Locate the cell with the specified text and output its [x, y] center coordinate. 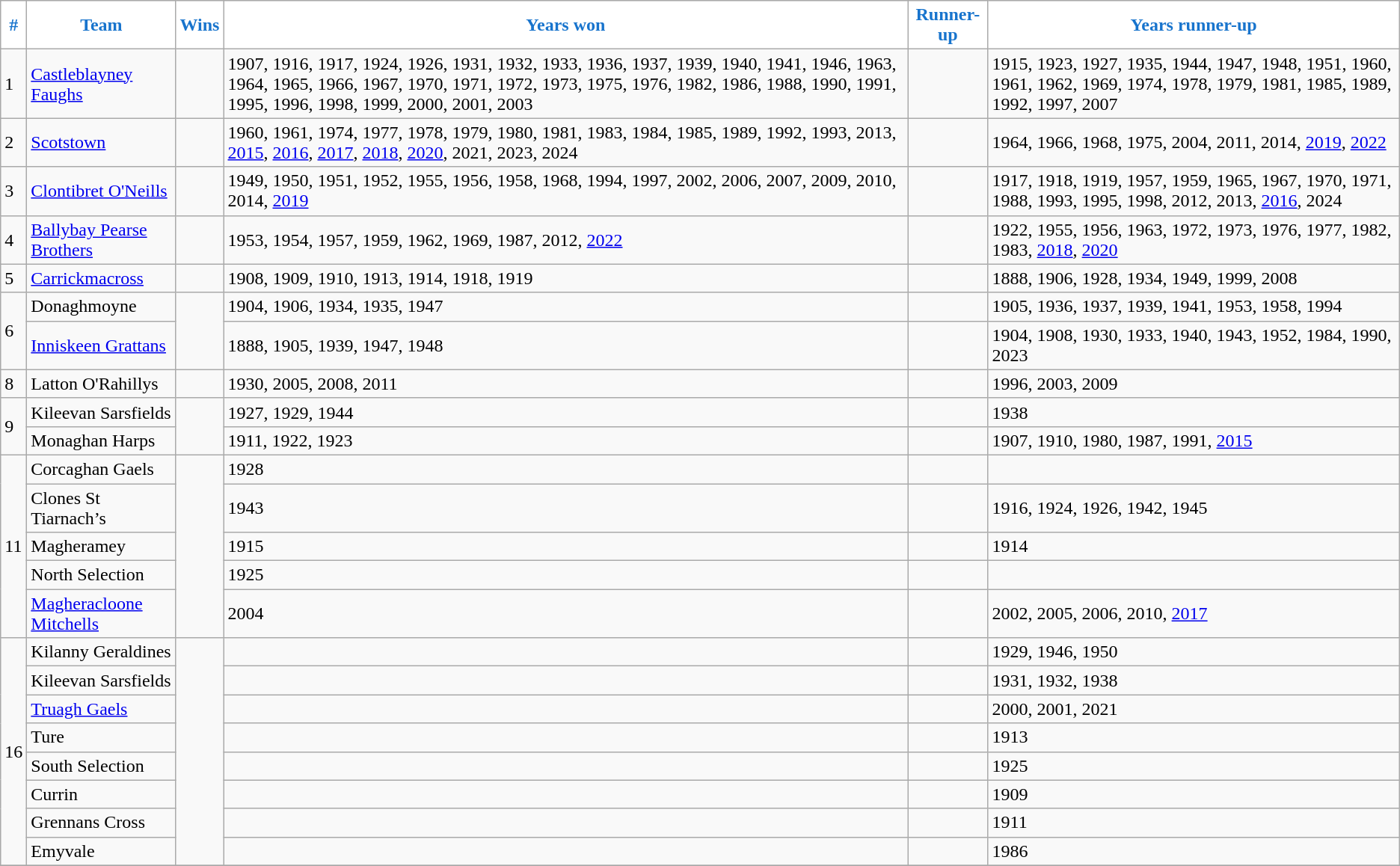
Latton O'Rahillys [102, 384]
1908, 1909, 1910, 1913, 1914, 1918, 1919 [565, 278]
1943 [565, 507]
1888, 1905, 1939, 1947, 1948 [565, 346]
2004 [565, 613]
6 [13, 331]
1953, 1954, 1957, 1959, 1962, 1969, 1987, 2012, 2022 [565, 239]
Monaghan Harps [102, 440]
Clones St Tiarnach’s [102, 507]
Years won [565, 25]
Magheramey [102, 547]
North Selection [102, 575]
Carrickmacross [102, 278]
1905, 1936, 1937, 1939, 1941, 1953, 1958, 1994 [1194, 307]
# [13, 25]
1915 [565, 547]
1916, 1924, 1926, 1942, 1945 [1194, 507]
16 [13, 752]
1922, 1955, 1956, 1963, 1972, 1973, 1976, 1977, 1982, 1983, 2018, 2020 [1194, 239]
Runner-up [948, 25]
1909 [1194, 794]
Corcaghan Gaels [102, 469]
1986 [1194, 851]
1911 [1194, 823]
1904, 1906, 1934, 1935, 1947 [565, 307]
1913 [1194, 737]
11 [13, 546]
Magheracloone Mitchells [102, 613]
Wins [200, 25]
1907, 1910, 1980, 1987, 1991, 2015 [1194, 440]
1914 [1194, 547]
Scotstown [102, 142]
1960, 1961, 1974, 1977, 1978, 1979, 1980, 1981, 1983, 1984, 1985, 1989, 1992, 1993, 2013, 2015, 2016, 2017, 2018, 2020, 2021, 2023, 2024 [565, 142]
8 [13, 384]
1931, 1932, 1938 [1194, 681]
1964, 1966, 1968, 1975, 2004, 2011, 2014, 2019, 2022 [1194, 142]
1929, 1946, 1950 [1194, 652]
1 [13, 84]
Currin [102, 794]
1888, 1906, 1928, 1934, 1949, 1999, 2008 [1194, 278]
1927, 1929, 1944 [565, 412]
Clontibret O'Neills [102, 191]
Team [102, 25]
4 [13, 239]
1996, 2003, 2009 [1194, 384]
1904, 1908, 1930, 1933, 1940, 1943, 1952, 1984, 1990, 2023 [1194, 346]
Inniskeen Grattans [102, 346]
1911, 1922, 1923 [565, 440]
1949, 1950, 1951, 1952, 1955, 1956, 1958, 1968, 1994, 1997, 2002, 2006, 2007, 2009, 2010, 2014, 2019 [565, 191]
Castleblayney Faughs [102, 84]
Ballybay Pearse Brothers [102, 239]
1917, 1918, 1919, 1957, 1959, 1965, 1967, 1970, 1971, 1988, 1993, 1995, 1998, 2012, 2013, 2016, 2024 [1194, 191]
2 [13, 142]
1930, 2005, 2008, 2011 [565, 384]
Donaghmoyne [102, 307]
South Selection [102, 766]
5 [13, 278]
2000, 2001, 2021 [1194, 709]
Years runner-up [1194, 25]
2002, 2005, 2006, 2010, 2017 [1194, 613]
1915, 1923, 1927, 1935, 1944, 1947, 1948, 1951, 1960, 1961, 1962, 1969, 1974, 1978, 1979, 1981, 1985, 1989, 1992, 1997, 2007 [1194, 84]
Ture [102, 737]
1928 [565, 469]
Emyvale [102, 851]
1938 [1194, 412]
Truagh Gaels [102, 709]
9 [13, 426]
Kilanny Geraldines [102, 652]
Grennans Cross [102, 823]
3 [13, 191]
